Return the [X, Y] coordinate for the center point of the cell that contains the specified text.  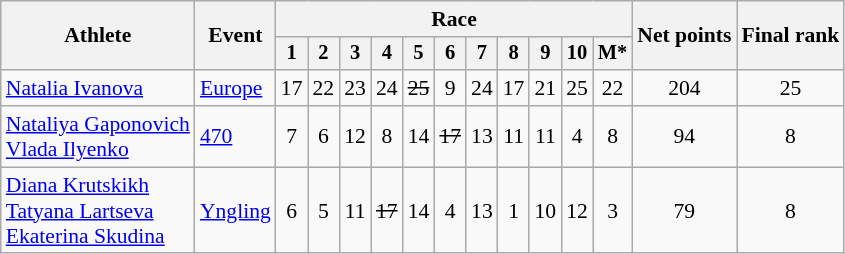
Net points [684, 36]
Event [236, 36]
21 [545, 88]
79 [684, 210]
Yngling [236, 210]
2 [324, 54]
Final rank [790, 36]
23 [355, 88]
Natalia Ivanova [98, 88]
Athlete [98, 36]
204 [684, 88]
Europe [236, 88]
M* [612, 54]
470 [236, 136]
Race [454, 19]
94 [684, 136]
Diana KrutskikhTatyana LartsevaEkaterina Skudina [98, 210]
Nataliya GaponovichVlada Ilyenko [98, 136]
